Pinpoint the cell where the given text exists, returning its (X, Y) midpoint coordinate. 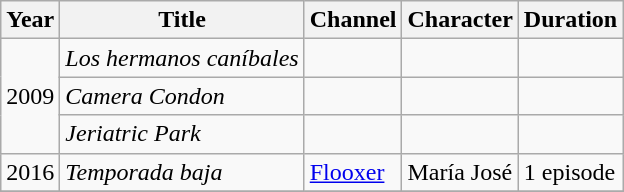
Temporada baja (182, 172)
Year (30, 20)
1 episode (570, 172)
Flooxer (353, 172)
María José (460, 172)
2016 (30, 172)
Character (460, 20)
Channel (353, 20)
Los hermanos caníbales (182, 58)
Duration (570, 20)
Camera Condon (182, 96)
Jeriatric Park (182, 134)
Title (182, 20)
2009 (30, 96)
